Return the [X, Y] coordinate for the center point of the cell that contains the specified text.  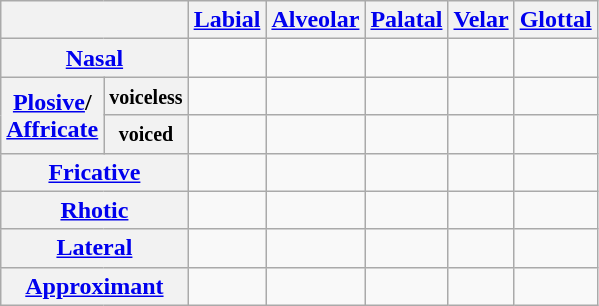
Lateral [94, 248]
Glottal [556, 20]
Rhotic [94, 210]
Alveolar [316, 20]
Fricative [94, 172]
Approximant [94, 286]
voiceless [146, 96]
Palatal [406, 20]
Labial [227, 20]
Plosive/Affricate [52, 115]
Nasal [94, 58]
voiced [146, 134]
Velar [481, 20]
